Search for the cell housing the specified text and yield its (X, Y) center coordinate. 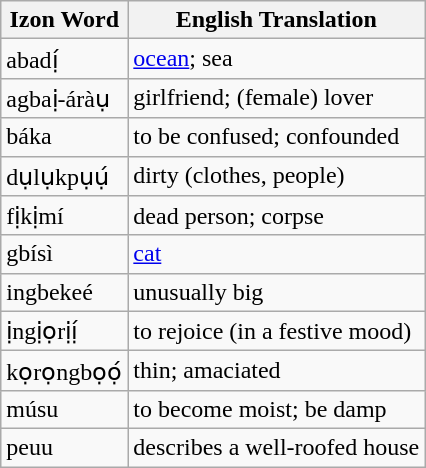
unusually big (276, 292)
dirty (clothes, people) (276, 176)
to be confused; confounded (276, 137)
girlfriend; (female) lover (276, 98)
ocean; sea (276, 59)
describes a well-roofed house (276, 447)
báka (64, 137)
cat (276, 254)
Izon Word (64, 20)
gbísì (64, 254)
ingbekeé (64, 292)
músu (64, 409)
abadị́ (64, 59)
peuu (64, 447)
to rejoice (in a festive mood) (276, 331)
dead person; corpse (276, 216)
agbaị-áràụ (64, 98)
ịngịọrịị́ (64, 331)
English Translation (276, 20)
kọrọngbọọ́ (64, 371)
thin; amaciated (276, 371)
fịkịmí (64, 216)
dụlụkpụụ́ (64, 176)
to become moist; be damp (276, 409)
